Detect which cell encompasses the target text, then output its [x, y] center coordinate. 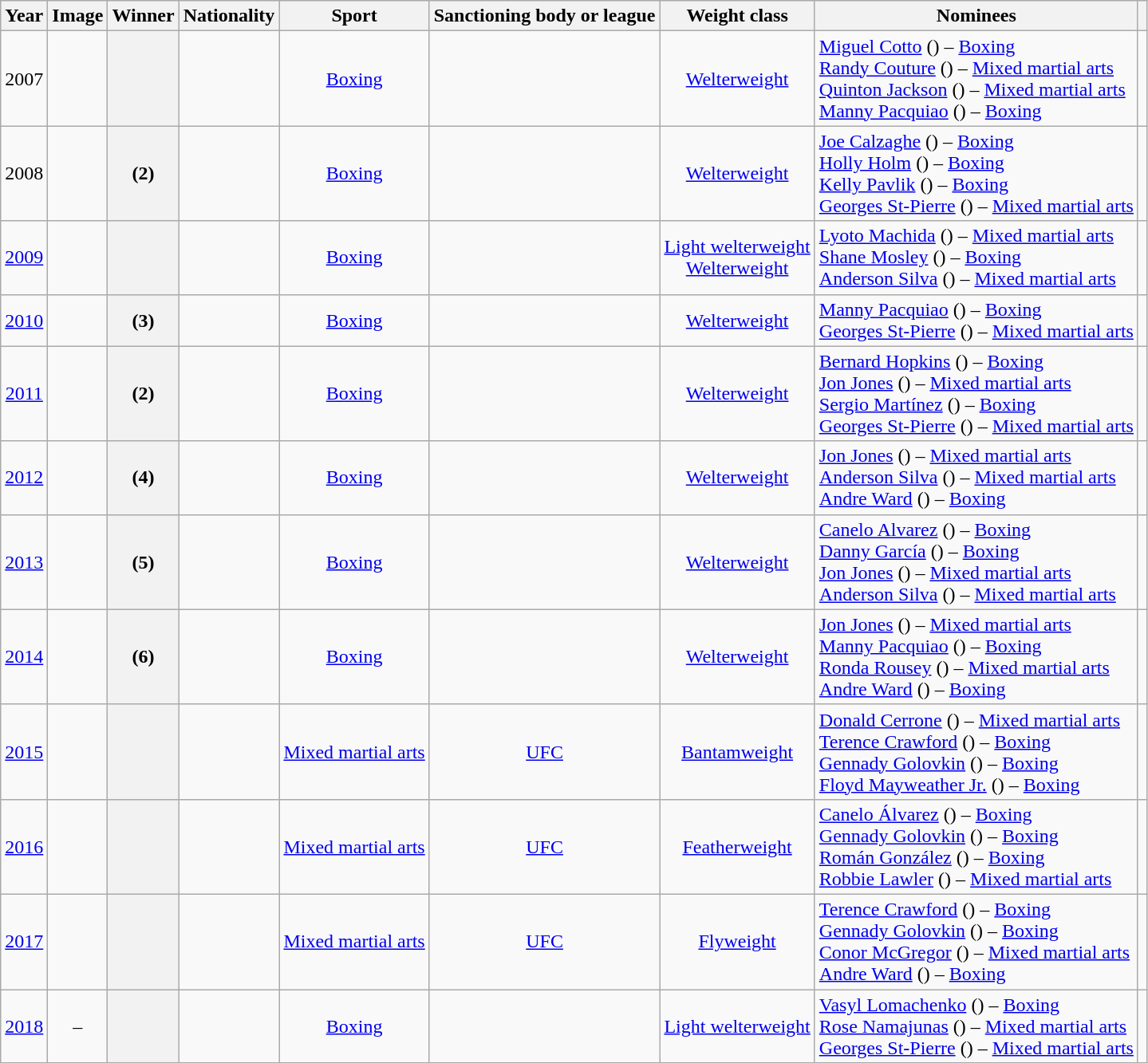
Light welterweight [737, 1026]
Canelo Álvarez () – Boxing Gennady Golovkin () – Boxing Román González () – Boxing Robbie Lawler () – Mixed martial arts [976, 847]
2007 [24, 78]
Donald Cerrone () – Mixed martial arts Terence Crawford () – Boxing Gennady Golovkin () – Boxing Floyd Mayweather Jr. () – Boxing [976, 751]
Terence Crawford () – Boxing Gennady Golovkin () – Boxing Conor McGregor () – Mixed martial arts Andre Ward () – Boxing [976, 941]
(6) [144, 657]
Image [78, 16]
2017 [24, 941]
2016 [24, 847]
(4) [144, 478]
Manny Pacquiao () – Boxing Georges St-Pierre () – Mixed martial arts [976, 321]
Nationality [229, 16]
2015 [24, 751]
Lyoto Machida () – Mixed martial artsShane Mosley () – Boxing Anderson Silva () – Mixed martial arts [976, 258]
Bernard Hopkins () – Boxing Jon Jones () – Mixed martial arts Sergio Martínez () – Boxing Georges St-Pierre () – Mixed martial arts [976, 394]
Sanctioning body or league [544, 16]
Featherweight [737, 847]
Jon Jones () – Mixed martial arts Manny Pacquiao () – Boxing Ronda Rousey () – Mixed martial arts Andre Ward () – Boxing [976, 657]
Year [24, 16]
Sport [354, 16]
2014 [24, 657]
Light welterweight Welterweight [737, 258]
Miguel Cotto () – Boxing Randy Couture () – Mixed martial arts Quinton Jackson () – Mixed martial arts Manny Pacquiao () – Boxing [976, 78]
Joe Calzaghe () – Boxing Holly Holm () – Boxing Kelly Pavlik () – Boxing Georges St-Pierre () – Mixed martial arts [976, 174]
2013 [24, 561]
(3) [144, 321]
Weight class [737, 16]
– [78, 1026]
2010 [24, 321]
2012 [24, 478]
Vasyl Lomachenko () – BoxingRose Namajunas () – Mixed martial artsGeorges St-Pierre () – Mixed martial arts [976, 1026]
Winner [144, 16]
Flyweight [737, 941]
Bantamweight [737, 751]
2018 [24, 1026]
Jon Jones () – Mixed martial arts Anderson Silva () – Mixed martial arts Andre Ward () – Boxing [976, 478]
2011 [24, 394]
Canelo Alvarez () – Boxing Danny García () – Boxing Jon Jones () – Mixed martial arts Anderson Silva () – Mixed martial arts [976, 561]
2008 [24, 174]
(5) [144, 561]
Nominees [976, 16]
2009 [24, 258]
